For the text-containing cell, return its midpoint in (X, Y) coordinate format. 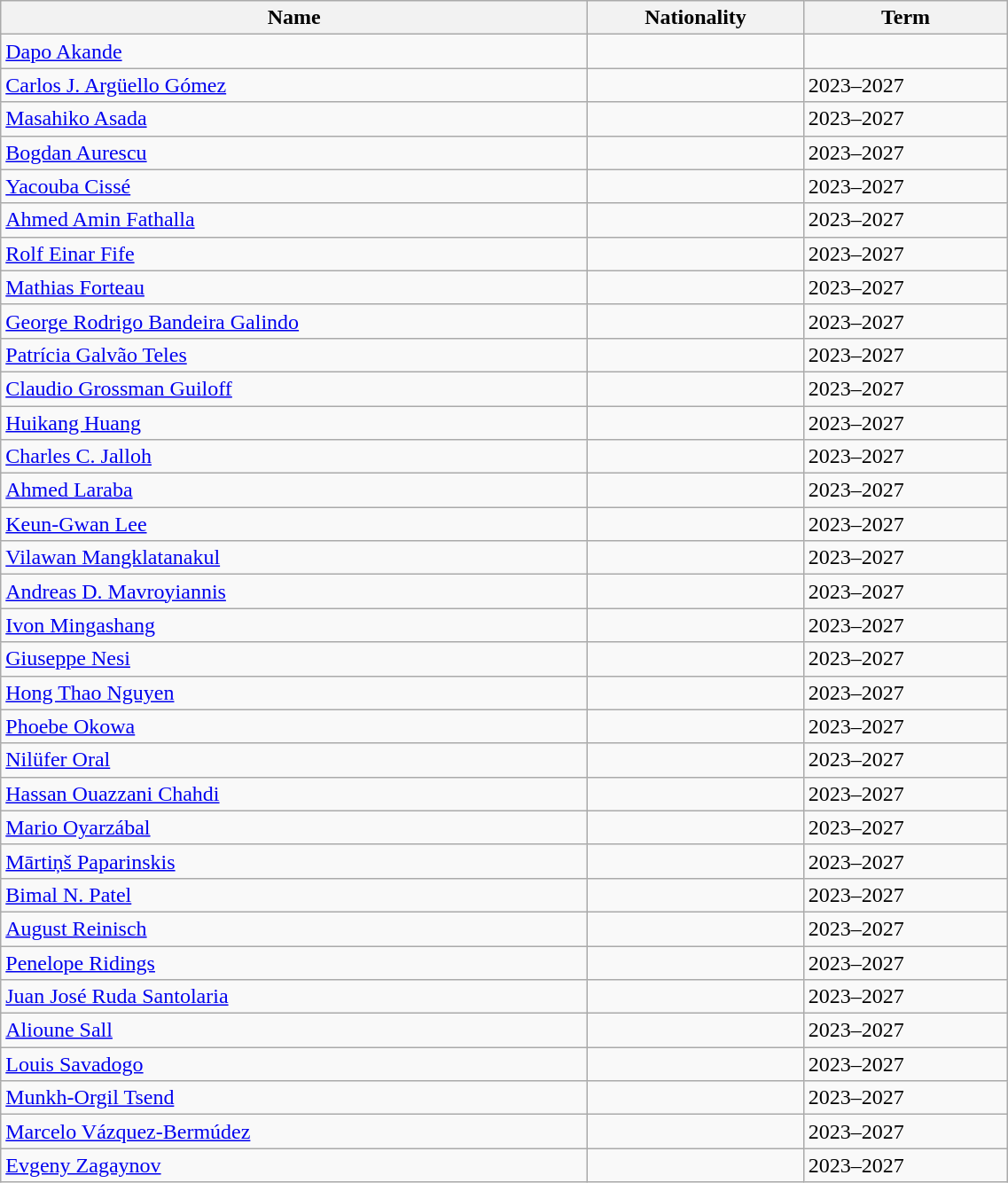
Mathias Forteau (294, 287)
Juan José Ruda Santolaria (294, 997)
Alioune Sall (294, 1030)
Phoebe Okowa (294, 726)
Dapo Akande (294, 51)
Carlos J. Argüello Gómez (294, 85)
Mario Oyarzábal (294, 827)
Rolf Einar Fife (294, 254)
Andreas D. Mavroyiannis (294, 591)
Charles C. Jalloh (294, 457)
Penelope Ridings (294, 962)
Name (294, 18)
Hong Thao Nguyen (294, 693)
Ahmed Amin Fathalla (294, 220)
Louis Savadogo (294, 1064)
Evgeny Zagaynov (294, 1165)
Huikang Huang (294, 423)
Claudio Grossman Guiloff (294, 388)
Term (906, 18)
Hassan Ouazzani Chahdi (294, 794)
August Reinisch (294, 928)
Bogdan Aurescu (294, 153)
Yacouba Cissé (294, 186)
Vilawan Mangklatanakul (294, 558)
Bimal N. Patel (294, 895)
Giuseppe Nesi (294, 659)
Nilüfer Oral (294, 760)
Patrícia Galvão Teles (294, 355)
Munkh-Orgil Tsend (294, 1098)
Mārtiņš Paparinskis (294, 861)
Nationality (695, 18)
Ivon Mingashang (294, 625)
Marcelo Vázquez-Bermúdez (294, 1132)
Keun-Gwan Lee (294, 524)
George Rodrigo Bandeira Galindo (294, 321)
Masahiko Asada (294, 119)
Ahmed Laraba (294, 490)
